Detect which cell encompasses the target text, then output its [X, Y] center coordinate. 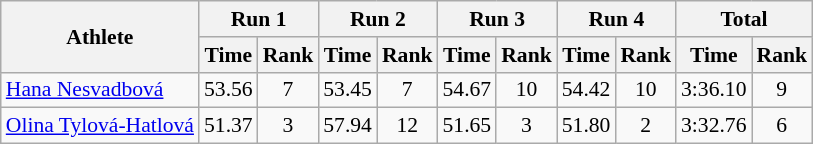
Run 1 [258, 19]
54.67 [468, 90]
53.56 [228, 90]
54.42 [586, 90]
53.45 [348, 90]
9 [782, 90]
57.94 [348, 126]
12 [408, 126]
Athlete [100, 36]
Olina Tylová-Hatlová [100, 126]
51.65 [468, 126]
Hana Nesvadbová [100, 90]
3:32.76 [714, 126]
Run 4 [616, 19]
51.80 [586, 126]
Total [744, 19]
3:36.10 [714, 90]
Run 2 [378, 19]
51.37 [228, 126]
Run 3 [498, 19]
2 [646, 126]
6 [782, 126]
